Extract the (X, Y) coordinate from the center of the cell holding the provided text.  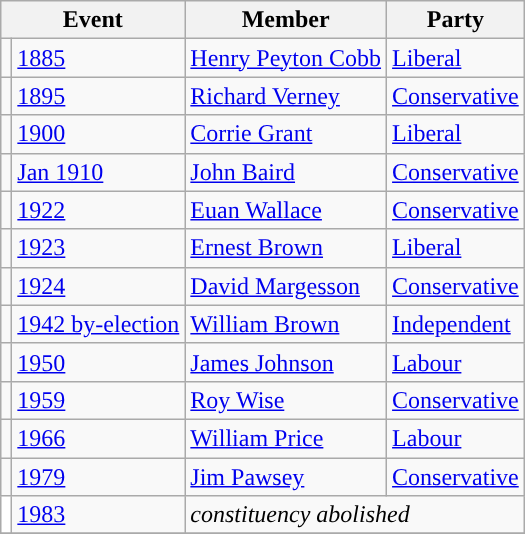
Henry Peyton Cobb (286, 58)
Euan Wallace (286, 210)
Richard Verney (286, 96)
constituency abolished (354, 515)
Ernest Brown (286, 248)
Jim Pawsey (286, 477)
1900 (98, 134)
1924 (98, 286)
1942 by-election (98, 324)
Corrie Grant (286, 134)
1922 (98, 210)
1979 (98, 477)
Member (286, 20)
Roy Wise (286, 400)
1966 (98, 438)
1959 (98, 400)
John Baird (286, 172)
Event (93, 20)
1885 (98, 58)
1983 (98, 515)
1950 (98, 362)
William Brown (286, 324)
Party (456, 20)
Independent (456, 324)
William Price (286, 438)
Jan 1910 (98, 172)
David Margesson (286, 286)
1923 (98, 248)
James Johnson (286, 362)
1895 (98, 96)
